Return (X, Y) of the center of cell containing provided text 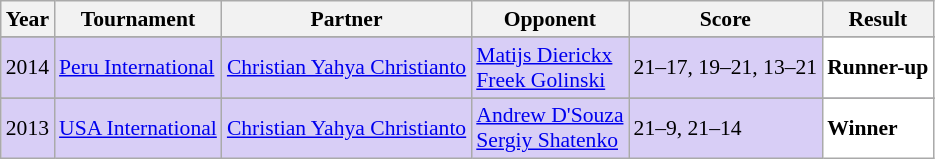
Andrew D'Souza Sergiy Shatenko (550, 128)
2013 (28, 128)
21–9, 21–14 (726, 128)
Tournament (138, 19)
Matijs Dierickx Freek Golinski (550, 68)
Year (28, 19)
Partner (346, 19)
Opponent (550, 19)
Runner-up (878, 68)
Winner (878, 128)
2014 (28, 68)
Peru International (138, 68)
Result (878, 19)
21–17, 19–21, 13–21 (726, 68)
USA International (138, 128)
Score (726, 19)
